Pinpoint the cell where the given text exists, returning its (X, Y) midpoint coordinate. 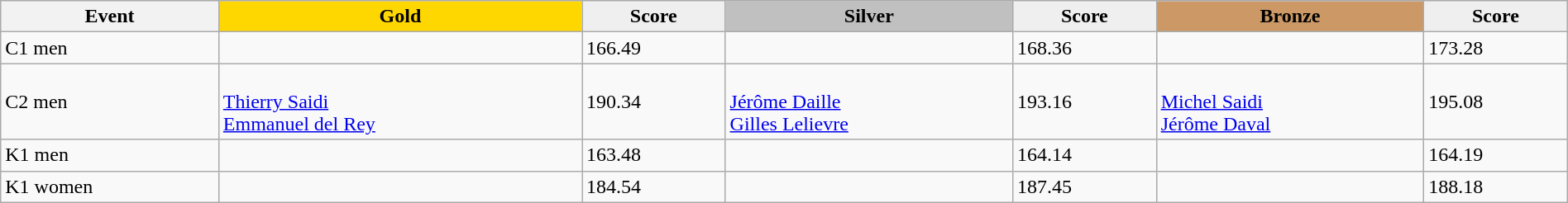
187.45 (1085, 186)
184.54 (654, 186)
Jérôme DailleGilles Lelievre (869, 101)
164.14 (1085, 155)
173.28 (1496, 48)
166.49 (654, 48)
Thierry SaidiEmmanuel del Rey (400, 101)
Event (110, 17)
C1 men (110, 48)
C2 men (110, 101)
188.18 (1496, 186)
190.34 (654, 101)
195.08 (1496, 101)
Michel SaidiJérôme Daval (1290, 101)
164.19 (1496, 155)
193.16 (1085, 101)
Silver (869, 17)
K1 women (110, 186)
163.48 (654, 155)
Gold (400, 17)
Bronze (1290, 17)
K1 men (110, 155)
168.36 (1085, 48)
